For the text-containing cell, return its midpoint in [x, y] coordinate format. 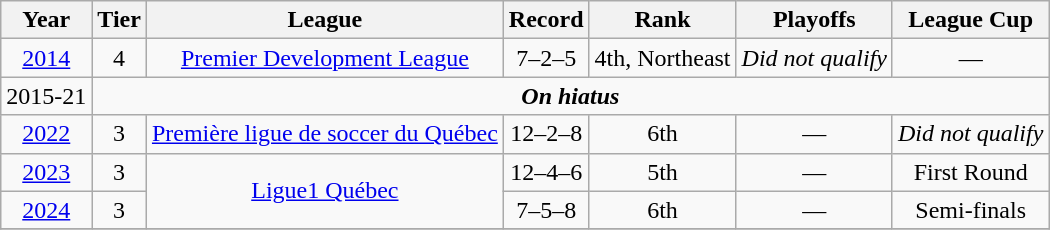
Semi-finals [970, 210]
Première ligue de soccer du Québec [324, 134]
Playoffs [814, 20]
2024 [46, 210]
Tier [120, 20]
Record [546, 20]
League [324, 20]
Ligue1 Québec [324, 191]
Premier Development League [324, 58]
League Cup [970, 20]
2014 [46, 58]
7–2–5 [546, 58]
First Round [970, 172]
4th, Northeast [662, 58]
Year [46, 20]
On hiatus [570, 96]
7–5–8 [546, 210]
12–2–8 [546, 134]
2015-21 [46, 96]
2023 [46, 172]
2022 [46, 134]
Rank [662, 20]
12–4–6 [546, 172]
5th [662, 172]
4 [120, 58]
